Search for the cell housing the specified text and yield its [X, Y] center coordinate. 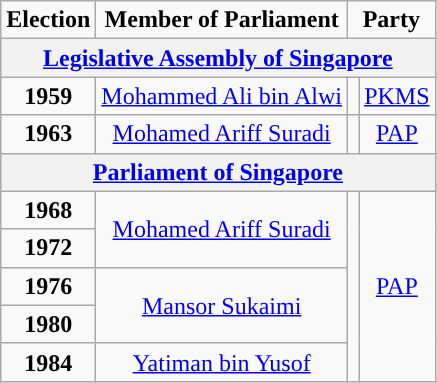
1968 [48, 210]
1984 [48, 362]
PKMS [397, 96]
1963 [48, 134]
1976 [48, 286]
Yatiman bin Yusof [222, 362]
Mohammed Ali bin Alwi [222, 96]
Party [392, 20]
Legislative Assembly of Singapore [218, 58]
Election [48, 20]
1959 [48, 96]
Member of Parliament [222, 20]
1972 [48, 248]
Parliament of Singapore [218, 172]
1980 [48, 324]
Mansor Sukaimi [222, 305]
